Capture the cell that displays the provided text and extract its [X, Y] central coordinate. 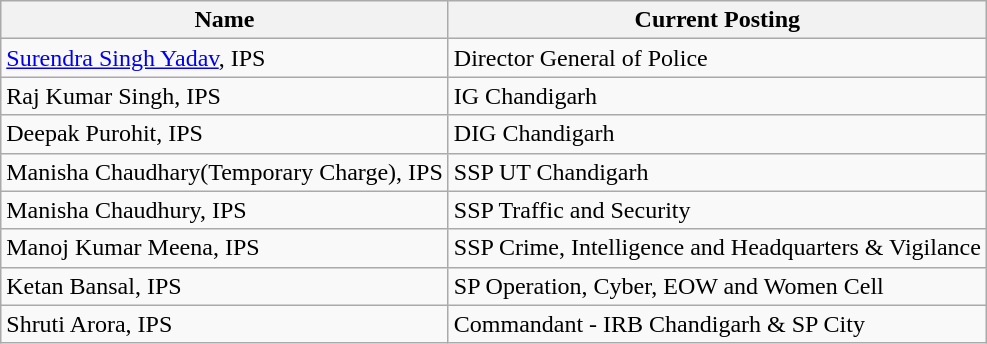
SSP UT Chandigarh [717, 172]
Surendra Singh Yadav, IPS [225, 58]
IG Chandigarh [717, 96]
SSP Crime, Intelligence and Headquarters & Vigilance [717, 248]
Commandant - IRB Chandigarh & SP City [717, 324]
Current Posting [717, 20]
Director General of Police [717, 58]
DIG Chandigarh [717, 134]
Deepak Purohit, IPS [225, 134]
Shruti Arora, IPS [225, 324]
Raj Kumar Singh, IPS [225, 96]
Manisha Chaudhury, IPS [225, 210]
Ketan Bansal, IPS [225, 286]
Manisha Chaudhary(Temporary Charge), IPS [225, 172]
Name [225, 20]
Manoj Kumar Meena, IPS [225, 248]
SP Operation, Cyber, EOW and Women Cell [717, 286]
SSP Traffic and Security [717, 210]
